Locate the cell with the specified text and output its [X, Y] center coordinate. 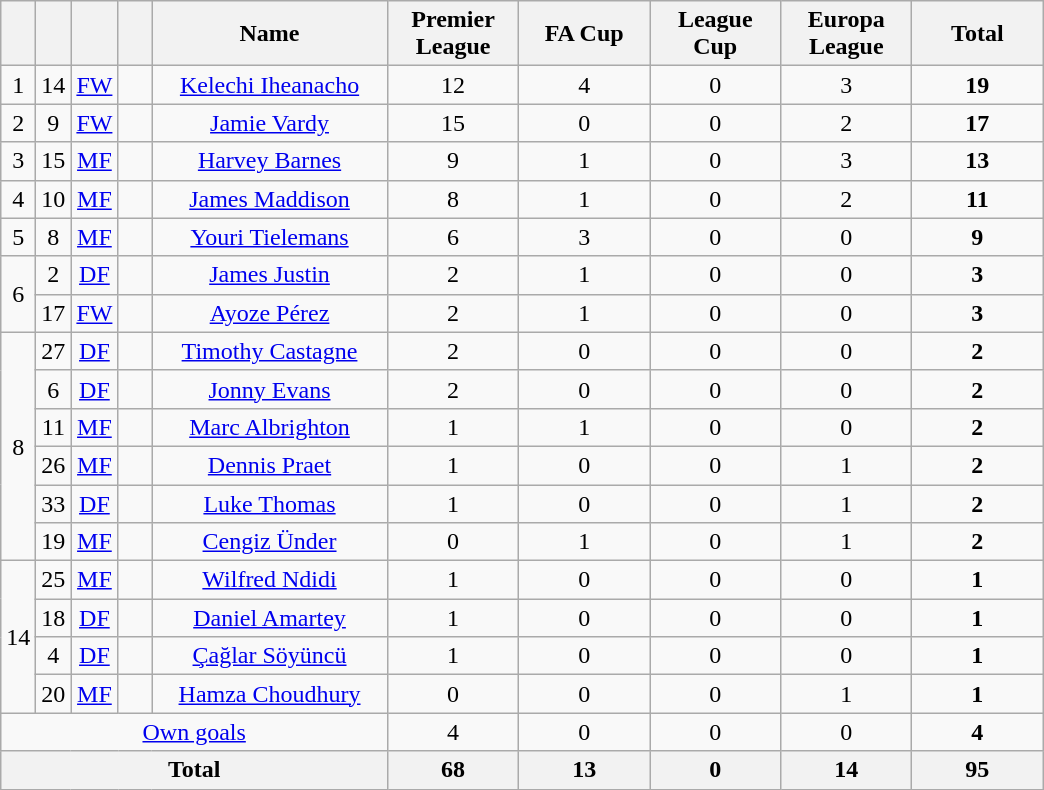
James Maddison [270, 199]
5 [18, 237]
25 [54, 580]
James Justin [270, 275]
18 [54, 618]
Marc Albrighton [270, 427]
95 [978, 770]
League Cup [716, 34]
Youri Tielemans [270, 237]
12 [454, 85]
Own goals [194, 732]
Premier League [454, 34]
Name [270, 34]
Luke Thomas [270, 503]
Harvey Barnes [270, 161]
Dennis Praet [270, 465]
68 [454, 770]
20 [54, 694]
FA Cup [584, 34]
Cengiz Ünder [270, 542]
Kelechi Iheanacho [270, 85]
26 [54, 465]
Çağlar Söyüncü [270, 656]
27 [54, 351]
Jamie Vardy [270, 123]
Hamza Choudhury [270, 694]
Ayoze Pérez [270, 313]
Timothy Castagne [270, 351]
Europa League [846, 34]
10 [54, 199]
Wilfred Ndidi [270, 580]
33 [54, 503]
Daniel Amartey [270, 618]
Jonny Evans [270, 389]
